Output the [X, Y] coordinate of the center of the cell containing the given text.  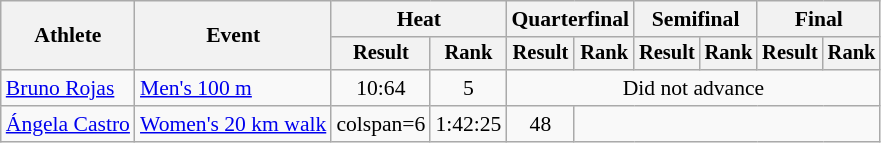
Bruno Rojas [68, 88]
colspan=6 [380, 124]
Did not advance [693, 88]
1:42:25 [468, 124]
Semifinal [696, 19]
10:64 [380, 88]
5 [468, 88]
Women's 20 km walk [233, 124]
Final [818, 19]
Men's 100 m [233, 88]
Ángela Castro [68, 124]
Heat [418, 19]
Quarterfinal [570, 19]
Event [233, 36]
Athlete [68, 36]
48 [540, 124]
